Output the [X, Y] coordinate of the center of the cell containing the given text.  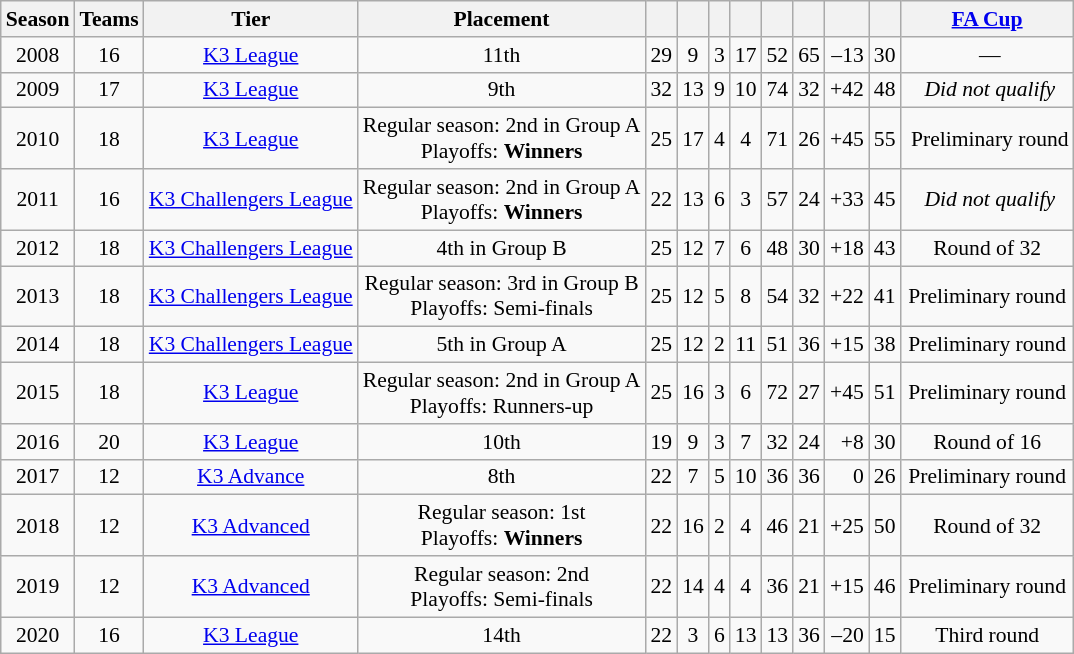
55 [885, 138]
2019 [38, 586]
9th [502, 90]
0 [847, 477]
14th [502, 635]
Season [38, 19]
+18 [847, 248]
72 [777, 394]
57 [777, 200]
Regular season: 2ndPlayoffs: Semi-finals [502, 586]
+22 [847, 296]
+8 [847, 442]
Placement [502, 19]
19 [661, 442]
15 [885, 635]
+33 [847, 200]
41 [885, 296]
71 [777, 138]
–20 [847, 635]
Teams [108, 19]
2020 [38, 635]
8 [746, 296]
2009 [38, 90]
74 [777, 90]
Regular season: 2nd in Group APlayoffs: Runners-up [502, 394]
2010 [38, 138]
2015 [38, 394]
65 [809, 55]
5th in Group A [502, 345]
11 [746, 345]
38 [885, 345]
Round of 16 [988, 442]
29 [661, 55]
–13 [847, 55]
52 [777, 55]
K3 Advance [251, 477]
2013 [38, 296]
2014 [38, 345]
2016 [38, 442]
14 [693, 586]
Third round [988, 635]
+42 [847, 90]
8th [502, 477]
+25 [847, 526]
2018 [38, 526]
11th [502, 55]
20 [108, 442]
2012 [38, 248]
Tier [251, 19]
45 [885, 200]
Regular season: 1stPlayoffs: Winners [502, 526]
54 [777, 296]
Regular season: 3rd in Group BPlayoffs: Semi-finals [502, 296]
4th in Group B [502, 248]
27 [809, 394]
2011 [38, 200]
— [988, 55]
2017 [38, 477]
10th [502, 442]
43 [885, 248]
2008 [38, 55]
FA Cup [988, 19]
50 [885, 526]
